Locate the cell with the specified text and output its [X, Y] center coordinate. 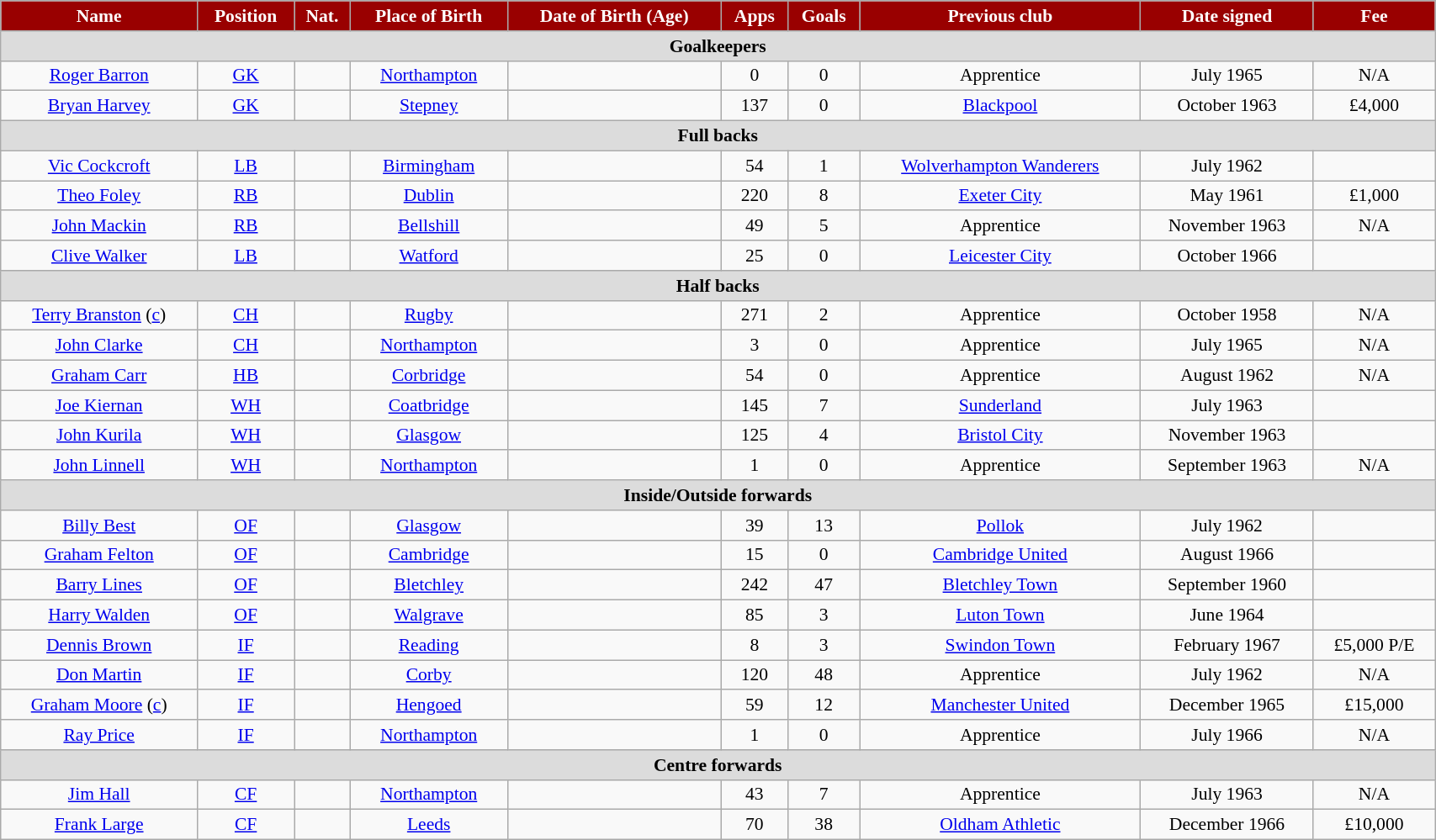
John Linnell [99, 466]
2 [824, 315]
47 [824, 585]
Harry Walden [99, 615]
Pollok [1000, 526]
Place of Birth [429, 16]
120 [754, 675]
Sunderland [1000, 405]
Apps [754, 16]
August 1962 [1227, 376]
Previous club [1000, 16]
August 1966 [1227, 555]
Bletchley [429, 585]
38 [824, 825]
Swindon Town [1000, 645]
145 [754, 405]
Don Martin [99, 675]
July 1966 [1227, 735]
Watford [429, 256]
Barry Lines [99, 585]
HB [246, 376]
Half backs [718, 286]
Rugby [429, 315]
John Mackin [99, 226]
137 [754, 106]
Leicester City [1000, 256]
December 1966 [1227, 825]
£10,000 [1374, 825]
Dennis Brown [99, 645]
Clive Walker [99, 256]
Walgrave [429, 615]
Goals [824, 16]
43 [754, 795]
Exeter City [1000, 196]
Frank Large [99, 825]
Leeds [429, 825]
Joe Kiernan [99, 405]
Ray Price [99, 735]
Name [99, 16]
Corby [429, 675]
271 [754, 315]
£15,000 [1374, 705]
Terry Branston (c) [99, 315]
Full backs [718, 136]
December 1965 [1227, 705]
Luton Town [1000, 615]
Nat. [323, 16]
Date of Birth (Age) [614, 16]
Bryan Harvey [99, 106]
October 1966 [1227, 256]
Bellshill [429, 226]
Hengoed [429, 705]
October 1963 [1227, 106]
June 1964 [1227, 615]
15 [754, 555]
5 [824, 226]
220 [754, 196]
Blackpool [1000, 106]
12 [824, 705]
Vic Cockcroft [99, 166]
Jim Hall [99, 795]
£4,000 [1374, 106]
September 1960 [1227, 585]
70 [754, 825]
Fee [1374, 16]
Wolverhampton Wanderers [1000, 166]
4 [824, 436]
49 [754, 226]
£5,000 P/E [1374, 645]
Bletchley Town [1000, 585]
48 [824, 675]
Roger Barron [99, 76]
Cambridge United [1000, 555]
125 [754, 436]
39 [754, 526]
Graham Moore (c) [99, 705]
May 1961 [1227, 196]
Goalkeepers [718, 46]
Date signed [1227, 16]
13 [824, 526]
Cambridge [429, 555]
25 [754, 256]
Bristol City [1000, 436]
Reading [429, 645]
Stepney [429, 106]
September 1963 [1227, 466]
Centre forwards [718, 765]
Oldham Athletic [1000, 825]
Position [246, 16]
Coatbridge [429, 405]
John Kurila [99, 436]
Theo Foley [99, 196]
February 1967 [1227, 645]
Corbridge [429, 376]
Graham Felton [99, 555]
85 [754, 615]
59 [754, 705]
Graham Carr [99, 376]
242 [754, 585]
Birmingham [429, 166]
Billy Best [99, 526]
£1,000 [1374, 196]
Dublin [429, 196]
Manchester United [1000, 705]
October 1958 [1227, 315]
Inside/Outside forwards [718, 495]
John Clarke [99, 346]
